Pinpoint the cell where the given text exists, returning its [x, y] midpoint coordinate. 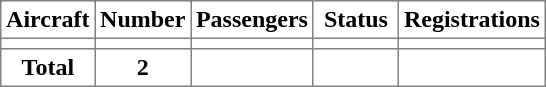
Aircraft [48, 20]
Status [356, 20]
2 [143, 68]
Total [48, 68]
Registrations [472, 20]
Passengers [252, 20]
Number [143, 20]
